From the cell containing the given text, extract its center point as [x, y] coordinate. 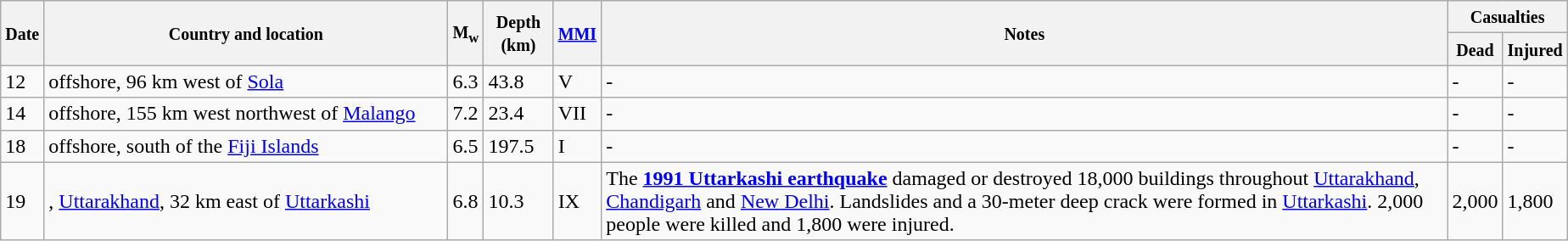
Country and location [246, 33]
18 [22, 146]
offshore, 155 km west northwest of Malango [246, 114]
1,800 [1535, 201]
Notes [1025, 33]
2,000 [1475, 201]
197.5 [518, 146]
23.4 [518, 114]
12 [22, 81]
Casualties [1507, 17]
6.3 [466, 81]
offshore, south of the Fiji Islands [246, 146]
10.3 [518, 201]
43.8 [518, 81]
Depth (km) [518, 33]
IX [577, 201]
offshore, 96 km west of Sola [246, 81]
6.8 [466, 201]
MMI [577, 33]
Mw [466, 33]
6.5 [466, 146]
, Uttarakhand, 32 km east of Uttarkashi [246, 201]
I [577, 146]
7.2 [466, 114]
Injured [1535, 49]
14 [22, 114]
Date [22, 33]
VII [577, 114]
V [577, 81]
Dead [1475, 49]
19 [22, 201]
